Pinpoint the cell where the given text exists, returning its [X, Y] midpoint coordinate. 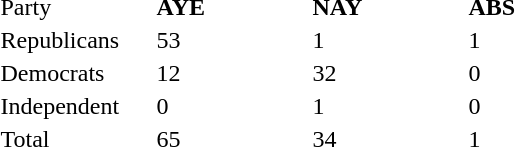
0 [232, 106]
12 [232, 73]
32 [388, 73]
53 [232, 40]
